Locate the cell with the specified text and output its [x, y] center coordinate. 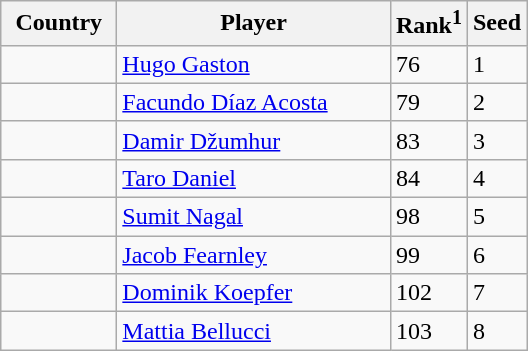
102 [428, 293]
98 [428, 217]
Taro Daniel [254, 178]
6 [496, 255]
3 [496, 140]
Sumit Nagal [254, 217]
79 [428, 102]
8 [496, 331]
Facundo Díaz Acosta [254, 102]
1 [496, 64]
Damir Džumhur [254, 140]
99 [428, 255]
103 [428, 331]
Dominik Koepfer [254, 293]
7 [496, 293]
Rank1 [428, 24]
84 [428, 178]
5 [496, 217]
76 [428, 64]
Mattia Bellucci [254, 331]
Jacob Fearnley [254, 255]
Player [254, 24]
4 [496, 178]
Country [59, 24]
Hugo Gaston [254, 64]
Seed [496, 24]
2 [496, 102]
83 [428, 140]
